Scan for the cell matching the given text and deliver its (X, Y) coordinate at center. 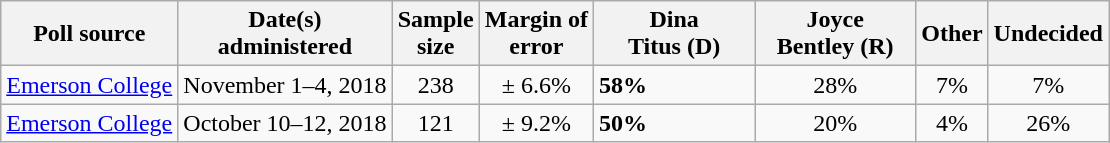
58% (674, 85)
± 6.6% (536, 85)
Samplesize (436, 34)
4% (952, 123)
238 (436, 85)
± 9.2% (536, 123)
50% (674, 123)
Margin oferror (536, 34)
28% (836, 85)
Date(s)administered (285, 34)
November 1–4, 2018 (285, 85)
Undecided (1048, 34)
Other (952, 34)
JoyceBentley (R) (836, 34)
121 (436, 123)
Poll source (90, 34)
October 10–12, 2018 (285, 123)
26% (1048, 123)
DinaTitus (D) (674, 34)
20% (836, 123)
